Output the (X, Y) coordinate of the center of the cell containing the given text.  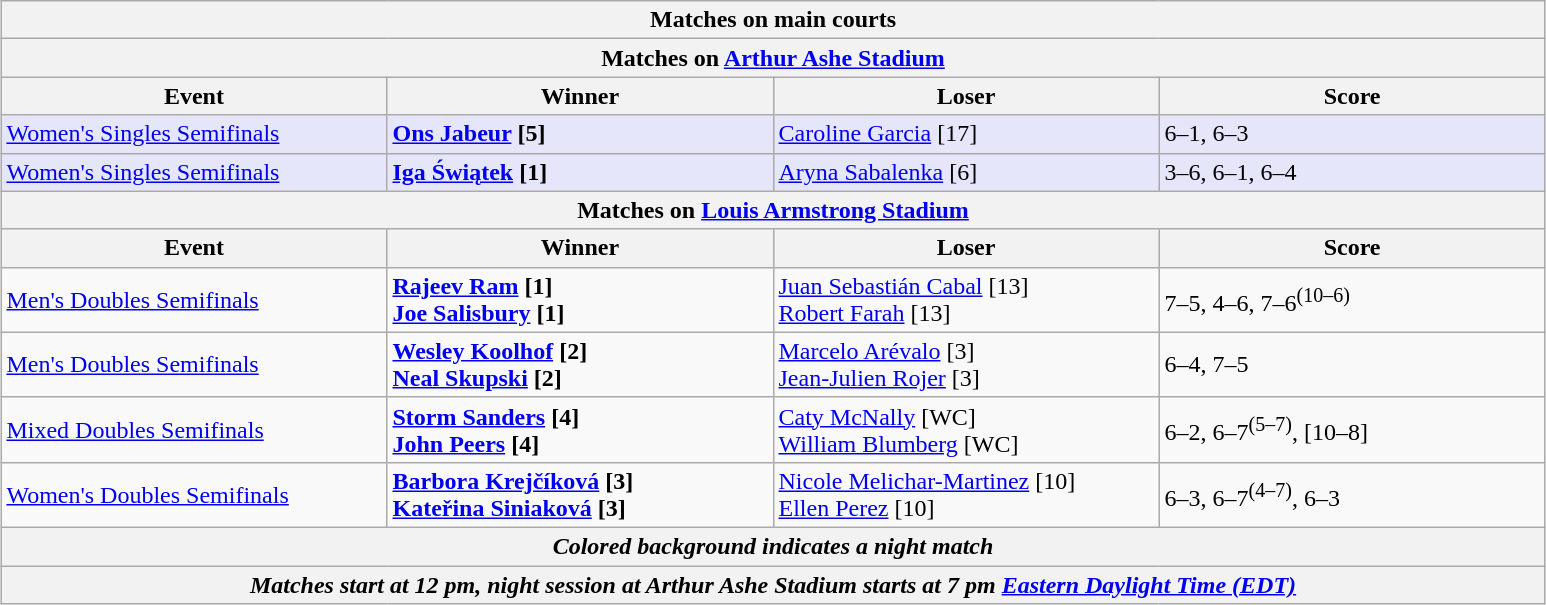
Storm Sanders [4] John Peers [4] (580, 430)
Matches on Louis Armstrong Stadium (773, 210)
Caroline Garcia [17] (966, 134)
Caty McNally [WC] William Blumberg [WC] (966, 430)
6–4, 7–5 (1352, 364)
Wesley Koolhof [2] Neal Skupski [2] (580, 364)
Matches on Arthur Ashe Stadium (773, 58)
Juan Sebastián Cabal [13] Robert Farah [13] (966, 300)
Mixed Doubles Semifinals (194, 430)
3–6, 6–1, 6–4 (1352, 172)
6–2, 6–7(5–7), [10–8] (1352, 430)
Iga Świątek [1] (580, 172)
Nicole Melichar-Martinez [10] Ellen Perez [10] (966, 494)
Women's Doubles Semifinals (194, 494)
Rajeev Ram [1] Joe Salisbury [1] (580, 300)
Marcelo Arévalo [3] Jean-Julien Rojer [3] (966, 364)
Matches on main courts (773, 20)
7–5, 4–6, 7–6(10–6) (1352, 300)
Colored background indicates a night match (773, 546)
Barbora Krejčíková [3] Kateřina Siniaková [3] (580, 494)
6–1, 6–3 (1352, 134)
Matches start at 12 pm, night session at Arthur Ashe Stadium starts at 7 pm Eastern Daylight Time (EDT) (773, 585)
Ons Jabeur [5] (580, 134)
6–3, 6–7(4–7), 6–3 (1352, 494)
Aryna Sabalenka [6] (966, 172)
